Pinpoint the cell where the given text exists, returning its [X, Y] midpoint coordinate. 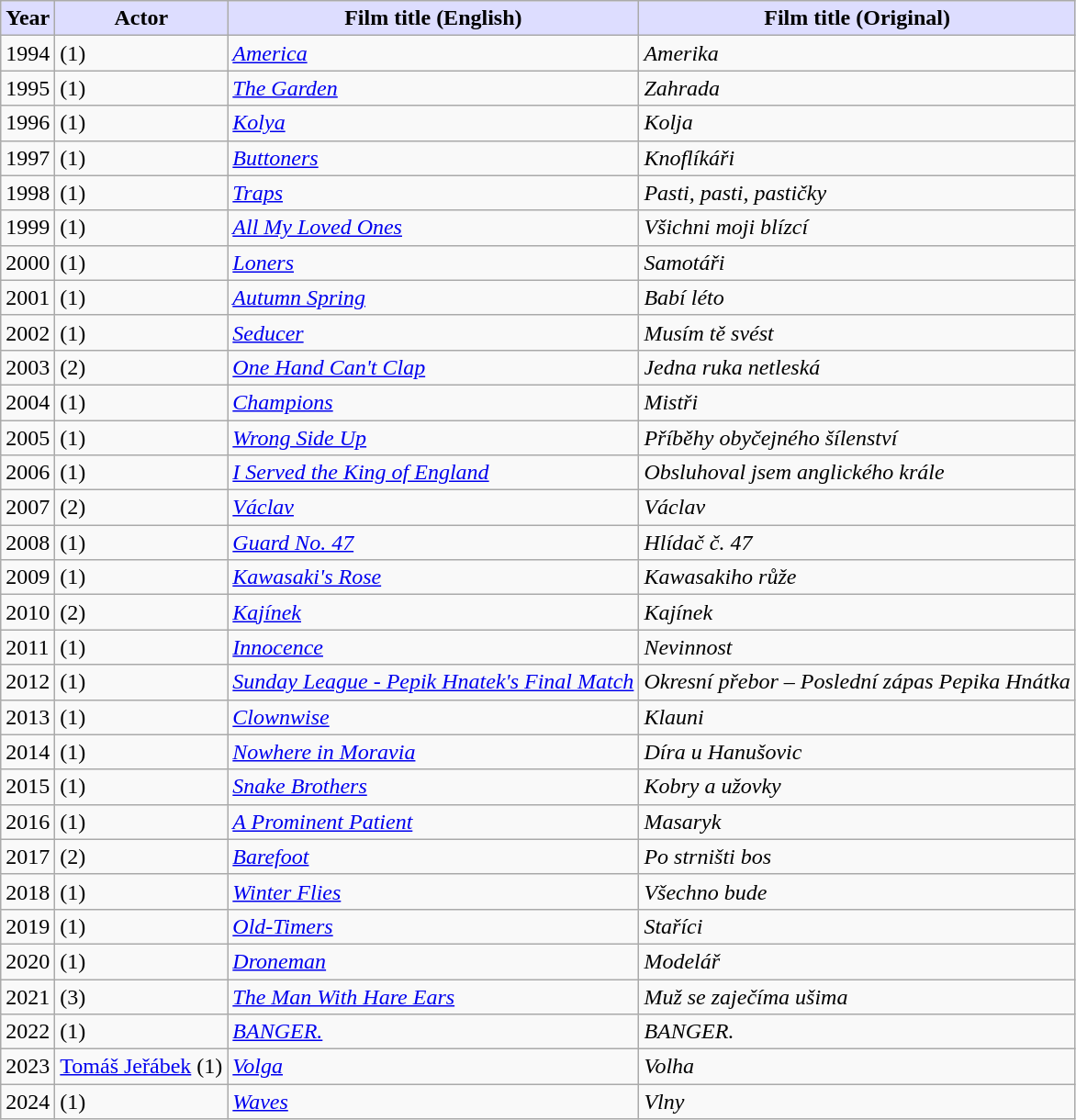
Modelář [857, 961]
Masaryk [857, 822]
2007 [28, 508]
Musím tě svést [857, 332]
1994 [28, 53]
Amerika [857, 53]
Snake Brothers [433, 787]
Film title (English) [433, 18]
2002 [28, 332]
Guard No. 47 [433, 543]
Kawasaki's Rose [433, 577]
2005 [28, 438]
Staříci [857, 926]
Knoflíkáři [857, 158]
The Man With Hare Ears [433, 996]
All My Loved Ones [433, 228]
Babí léto [857, 297]
Kolja [857, 123]
2012 [28, 682]
1996 [28, 123]
Film title (Original) [857, 18]
Wrong Side Up [433, 438]
(3) [141, 996]
Příběhy obyčejného šílenství [857, 438]
Droneman [433, 961]
Nowhere in Moravia [433, 752]
Hlídač č. 47 [857, 543]
Champions [433, 402]
Autumn Spring [433, 297]
Old-Timers [433, 926]
Innocence [433, 647]
Po strništi bos [857, 857]
2016 [28, 822]
2020 [28, 961]
Nevinnost [857, 647]
Všichni moji blízcí [857, 228]
Zahrada [857, 88]
Všechno bude [857, 891]
Samotáři [857, 263]
2011 [28, 647]
2019 [28, 926]
1997 [28, 158]
A Prominent Patient [433, 822]
2004 [28, 402]
Muž se zaječíma ušima [857, 996]
Loners [433, 263]
Obsluhoval jsem anglického krále [857, 473]
Mistři [857, 402]
Kolya [433, 123]
2021 [28, 996]
1995 [28, 88]
2013 [28, 717]
2006 [28, 473]
2023 [28, 1067]
2003 [28, 367]
2022 [28, 1032]
Seducer [433, 332]
Díra u Hanušovic [857, 752]
Barefoot [433, 857]
Pasti, pasti, pastičky [857, 193]
Volha [857, 1067]
Jedna ruka netleská [857, 367]
Okresní přebor – Poslední zápas Pepika Hnátka [857, 682]
Tomáš Jeřábek (1) [141, 1067]
I Served the King of England [433, 473]
Klauni [857, 717]
Volga [433, 1067]
1998 [28, 193]
2024 [28, 1102]
Actor [141, 18]
Sunday League - Pepik Hnatek's Final Match [433, 682]
America [433, 53]
Kawasakiho růže [857, 577]
Kobry a užovky [857, 787]
Waves [433, 1102]
2018 [28, 891]
Year [28, 18]
Winter Flies [433, 891]
2008 [28, 543]
2000 [28, 263]
Clownwise [433, 717]
2014 [28, 752]
1999 [28, 228]
2010 [28, 612]
One Hand Can't Clap [433, 367]
2015 [28, 787]
Traps [433, 193]
2017 [28, 857]
The Garden [433, 88]
Vlny [857, 1102]
2009 [28, 577]
Buttoners [433, 158]
2001 [28, 297]
